Pinpoint the cell where the given text exists, returning its (x, y) midpoint coordinate. 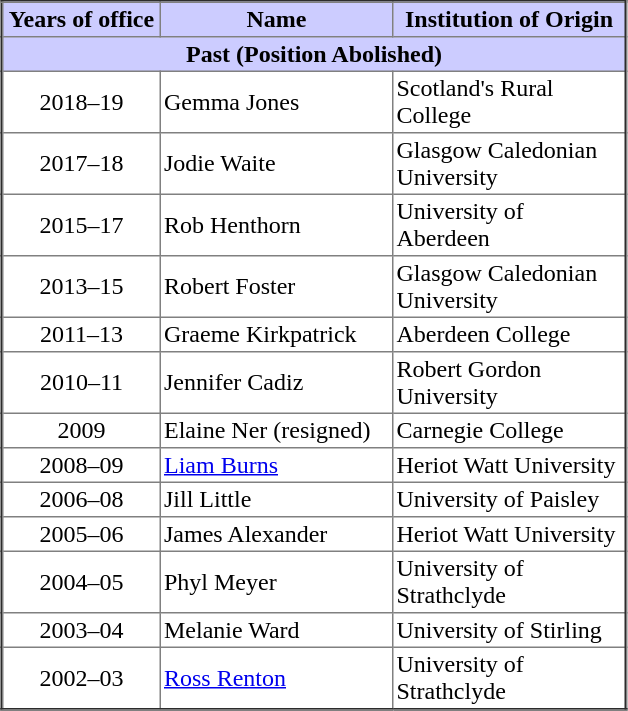
2013–15 (81, 287)
Gemma Jones (276, 102)
Jennifer Cadiz (276, 383)
Phyl Meyer (276, 582)
University of Aberdeen (510, 225)
University of Stirling (510, 630)
Elaine Ner (resigned) (276, 430)
2002–03 (81, 678)
Jill Little (276, 499)
Ross Renton (276, 678)
2011–13 (81, 334)
2004–05 (81, 582)
Aberdeen College (510, 334)
Scotland's Rural College (510, 102)
James Alexander (276, 534)
Name (276, 20)
2018–19 (81, 102)
Jodie Waite (276, 164)
University of Paisley (510, 499)
2003–04 (81, 630)
2006–08 (81, 499)
Years of office (81, 20)
2009 (81, 430)
Melanie Ward (276, 630)
2017–18 (81, 164)
2005–06 (81, 534)
2010–11 (81, 383)
Robert Gordon University (510, 383)
2015–17 (81, 225)
Institution of Origin (510, 20)
2008–09 (81, 465)
Liam Burns (276, 465)
Carnegie College (510, 430)
Past (Position Abolished) (314, 54)
Graeme Kirkpatrick (276, 334)
Robert Foster (276, 287)
Rob Henthorn (276, 225)
